For the text-containing cell, return its midpoint in (X, Y) coordinate format. 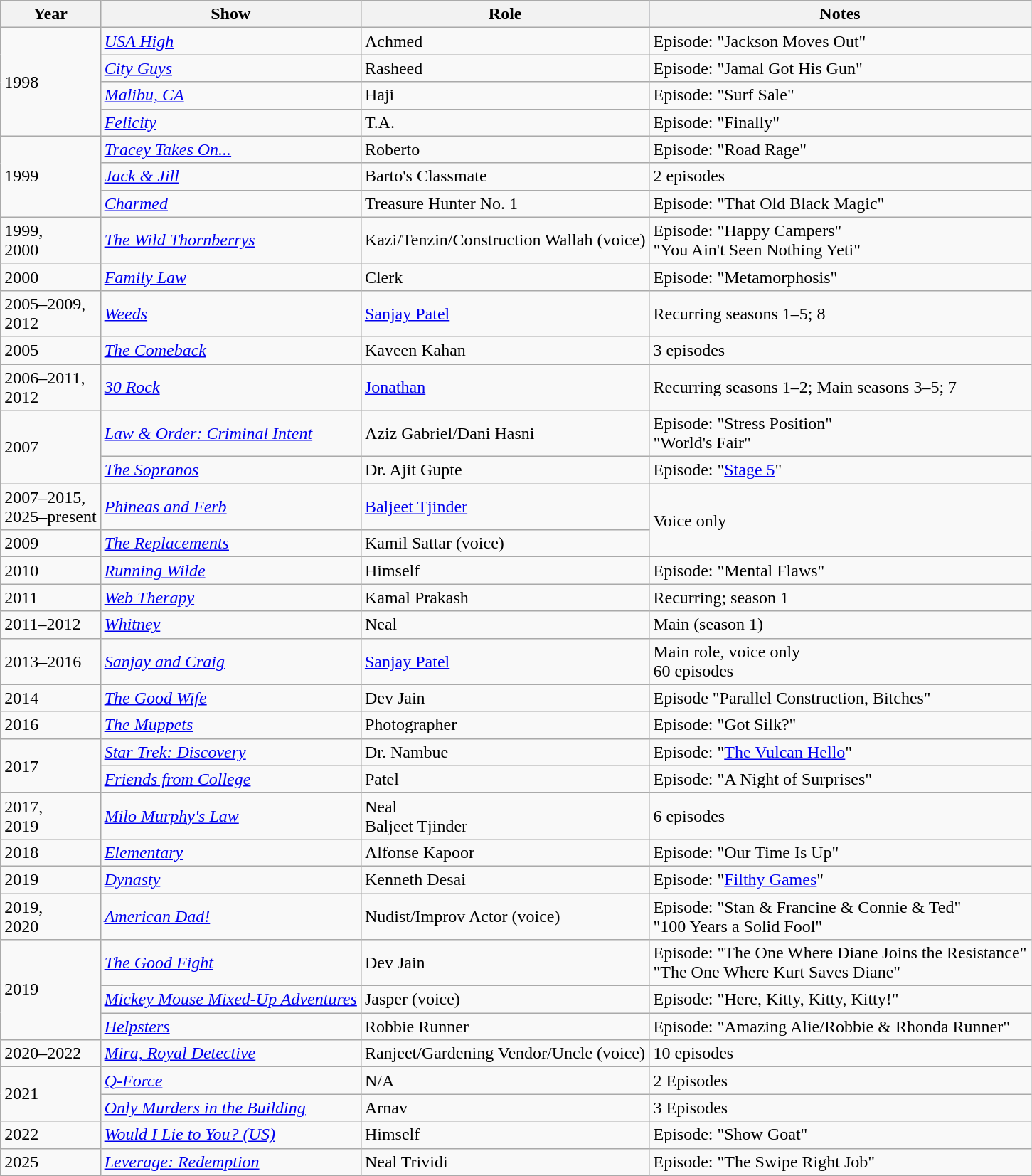
Baljeet Tjinder (505, 507)
Episode: "The Swipe Right Job" (840, 1162)
2007–2015,2025–present (50, 507)
2000 (50, 277)
Aziz Gabriel/Dani Hasni (505, 434)
Ranjeet/Gardening Vendor/Uncle (voice) (505, 1054)
N/A (505, 1081)
Rasheed (505, 68)
Episode: "Jackson Moves Out" (840, 41)
Alfonse Kapoor (505, 852)
Would I Lie to You? (US) (230, 1135)
Episode: "Stage 5" (840, 470)
Show (230, 14)
Episode: "Mental Flaws" (840, 571)
Whitney (230, 625)
Role (505, 14)
The Sopranos (230, 470)
2020–2022 (50, 1054)
Tracey Takes On... (230, 149)
2017,2019 (50, 815)
Jasper (voice) (505, 1000)
Year (50, 14)
Jonathan (505, 387)
2011 (50, 598)
3 episodes (840, 350)
NealBaljeet Tjinder (505, 815)
Patel (505, 779)
Felicity (230, 122)
Haji (505, 95)
Recurring; season 1 (840, 598)
Episode: "Stan & Francine & Connie & Ted" "100 Years a Solid Fool" (840, 916)
Weeds (230, 313)
Episode: "Our Time Is Up" (840, 852)
Robbie Runner (505, 1027)
3 Episodes (840, 1108)
City Guys (230, 68)
Kazi/Tenzin/Construction Wallah (voice) (505, 240)
Helpsters (230, 1027)
2013–2016 (50, 662)
Elementary (230, 852)
Photographer (505, 725)
Arnav (505, 1108)
2018 (50, 852)
Episode: "Surf Sale" (840, 95)
2022 (50, 1135)
Episode: "The Vulcan Hello" (840, 752)
Episode: "Got Silk?" (840, 725)
Achmed (505, 41)
2011–2012 (50, 625)
Running Wilde (230, 571)
2019,2020 (50, 916)
2 episodes (840, 176)
2009 (50, 544)
Only Murders in the Building (230, 1108)
Episode "Parallel Construction, Bitches" (840, 698)
Neal (505, 625)
Web Therapy (230, 598)
Roberto (505, 149)
Jack & Jill (230, 176)
Recurring seasons 1–5; 8 (840, 313)
1999 (50, 176)
The Comeback (230, 350)
Kamil Sattar (voice) (505, 544)
Friends from College (230, 779)
Episode: "Finally" (840, 122)
Episode: "Metamorphosis" (840, 277)
Mira, Royal Detective (230, 1054)
30 Rock (230, 387)
Dr. Nambue (505, 752)
Malibu, CA (230, 95)
Sanjay and Craig (230, 662)
2005–2009,2012 (50, 313)
Main role, voice only60 episodes (840, 662)
2006–2011,2012 (50, 387)
2017 (50, 766)
2014 (50, 698)
T.A. (505, 122)
The Replacements (230, 544)
USA High (230, 41)
2016 (50, 725)
2021 (50, 1094)
American Dad! (230, 916)
Dr. Ajit Gupte (505, 470)
Voice only (840, 521)
Law & Order: Criminal Intent (230, 434)
2007 (50, 447)
Recurring seasons 1–2; Main seasons 3–5; 7 (840, 387)
10 episodes (840, 1054)
Milo Murphy's Law (230, 815)
Neal Trividi (505, 1162)
Kamal Prakash (505, 598)
The Muppets (230, 725)
Nudist/Improv Actor (voice) (505, 916)
Q-Force (230, 1081)
Episode: "The One Where Diane Joins the Resistance" "The One Where Kurt Saves Diane" (840, 963)
Main (season 1) (840, 625)
Episode: "Filthy Games" (840, 879)
Episode: "That Old Black Magic" (840, 203)
Barto's Classmate (505, 176)
The Wild Thornberrys (230, 240)
Episode: "Here, Kitty, Kitty, Kitty!" (840, 1000)
6 episodes (840, 815)
Episode: "A Night of Surprises" (840, 779)
1998 (50, 82)
Treasure Hunter No. 1 (505, 203)
1999,2000 (50, 240)
Episode: "Happy Campers" "You Ain't Seen Nothing Yeti" (840, 240)
The Good Fight (230, 963)
2 Episodes (840, 1081)
Episode: "Show Goat" (840, 1135)
Dynasty (230, 879)
Kenneth Desai (505, 879)
The Good Wife (230, 698)
Mickey Mouse Mixed-Up Adventures (230, 1000)
Kaveen Kahan (505, 350)
Episode: "Road Rage" (840, 149)
Notes (840, 14)
Episode: "Jamal Got His Gun" (840, 68)
Phineas and Ferb (230, 507)
2025 (50, 1162)
Family Law (230, 277)
Star Trek: Discovery (230, 752)
Episode: "Amazing Alie/Robbie & Rhonda Runner" (840, 1027)
Clerk (505, 277)
2005 (50, 350)
Leverage: Redemption (230, 1162)
Episode: "Stress Position" "World's Fair" (840, 434)
2010 (50, 571)
Charmed (230, 203)
